Extract the (x, y) coordinate from the center of the cell holding the provided text.  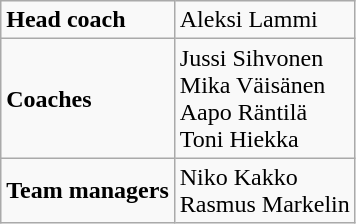
Head coach (88, 20)
Aleksi Lammi (264, 20)
Niko KakkoRasmus Markelin (264, 190)
Coaches (88, 98)
Team managers (88, 190)
Jussi SihvonenMika VäisänenAapo RäntiläToni Hiekka (264, 98)
